Determine the (X, Y) coordinate at the center of the cell enclosing the given text.  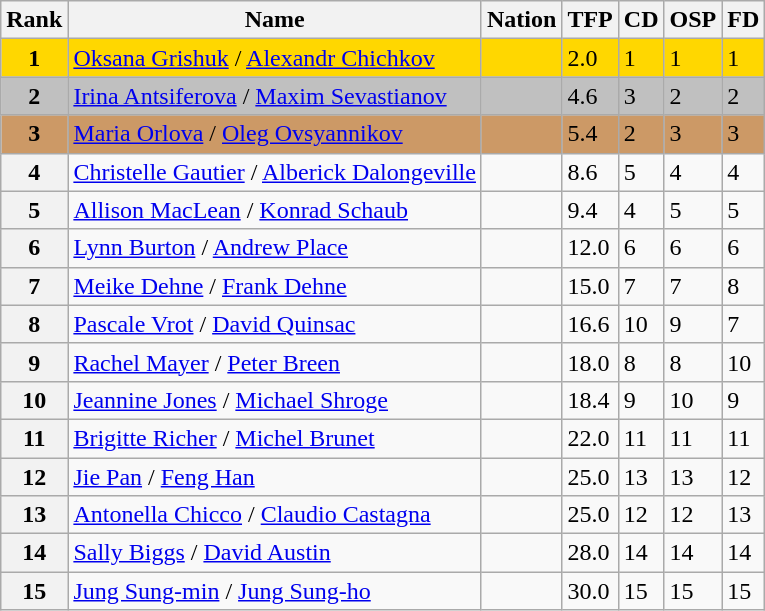
Jeannine Jones / Michael Shroge (275, 400)
OSP (693, 20)
12.0 (590, 248)
Sally Biggs / David Austin (275, 553)
16.6 (590, 324)
22.0 (590, 438)
Christelle Gautier / Alberick Dalongeville (275, 172)
9.4 (590, 210)
Antonella Chicco / Claudio Castagna (275, 515)
Oksana Grishuk / Alexandr Chichkov (275, 58)
Meike Dehne / Frank Dehne (275, 286)
Nation (521, 20)
Rachel Mayer / Peter Breen (275, 362)
28.0 (590, 553)
Jie Pan / Feng Han (275, 477)
Allison MacLean / Konrad Schaub (275, 210)
TFP (590, 20)
Brigitte Richer / Michel Brunet (275, 438)
Irina Antsiferova / Maxim Sevastianov (275, 96)
Lynn Burton / Andrew Place (275, 248)
CD (641, 20)
15.0 (590, 286)
18.0 (590, 362)
Jung Sung-min / Jung Sung-ho (275, 591)
30.0 (590, 591)
18.4 (590, 400)
4.6 (590, 96)
2.0 (590, 58)
FD (744, 20)
5.4 (590, 134)
8.6 (590, 172)
Maria Orlova / Oleg Ovsyannikov (275, 134)
Rank (34, 20)
Pascale Vrot / David Quinsac (275, 324)
Name (275, 20)
